Pinpoint the cell where the given text exists, returning its (x, y) midpoint coordinate. 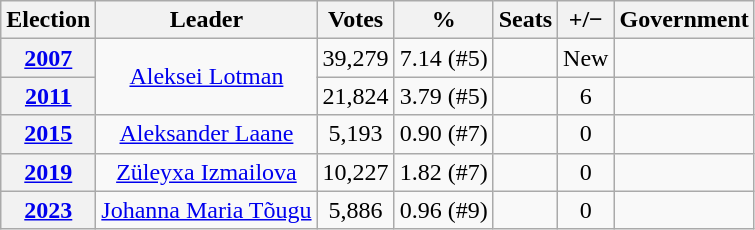
2015 (48, 134)
Votes (356, 20)
2023 (48, 210)
+/− (586, 20)
0.90 (#7) (444, 134)
% (444, 20)
Leader (206, 20)
2007 (48, 58)
Züleyxa Izmailova (206, 172)
Government (684, 20)
7.14 (#5) (444, 58)
21,824 (356, 96)
3.79 (#5) (444, 96)
5,193 (356, 134)
Aleksei Lotman (206, 77)
0.96 (#9) (444, 210)
10,227 (356, 172)
Johanna Maria Tõugu (206, 210)
2011 (48, 96)
Seats (525, 20)
Aleksander Laane (206, 134)
1.82 (#7) (444, 172)
5,886 (356, 210)
Election (48, 20)
New (586, 58)
39,279 (356, 58)
2019 (48, 172)
6 (586, 96)
